Find where the given text appears and provide that cell's center as [x, y] coordinate. 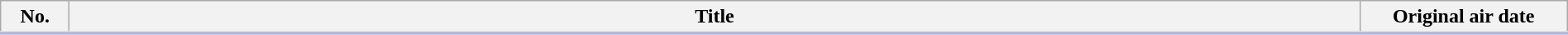
Title [715, 17]
Original air date [1464, 17]
No. [35, 17]
